Determine the [X, Y] coordinate at the center of the cell enclosing the given text.  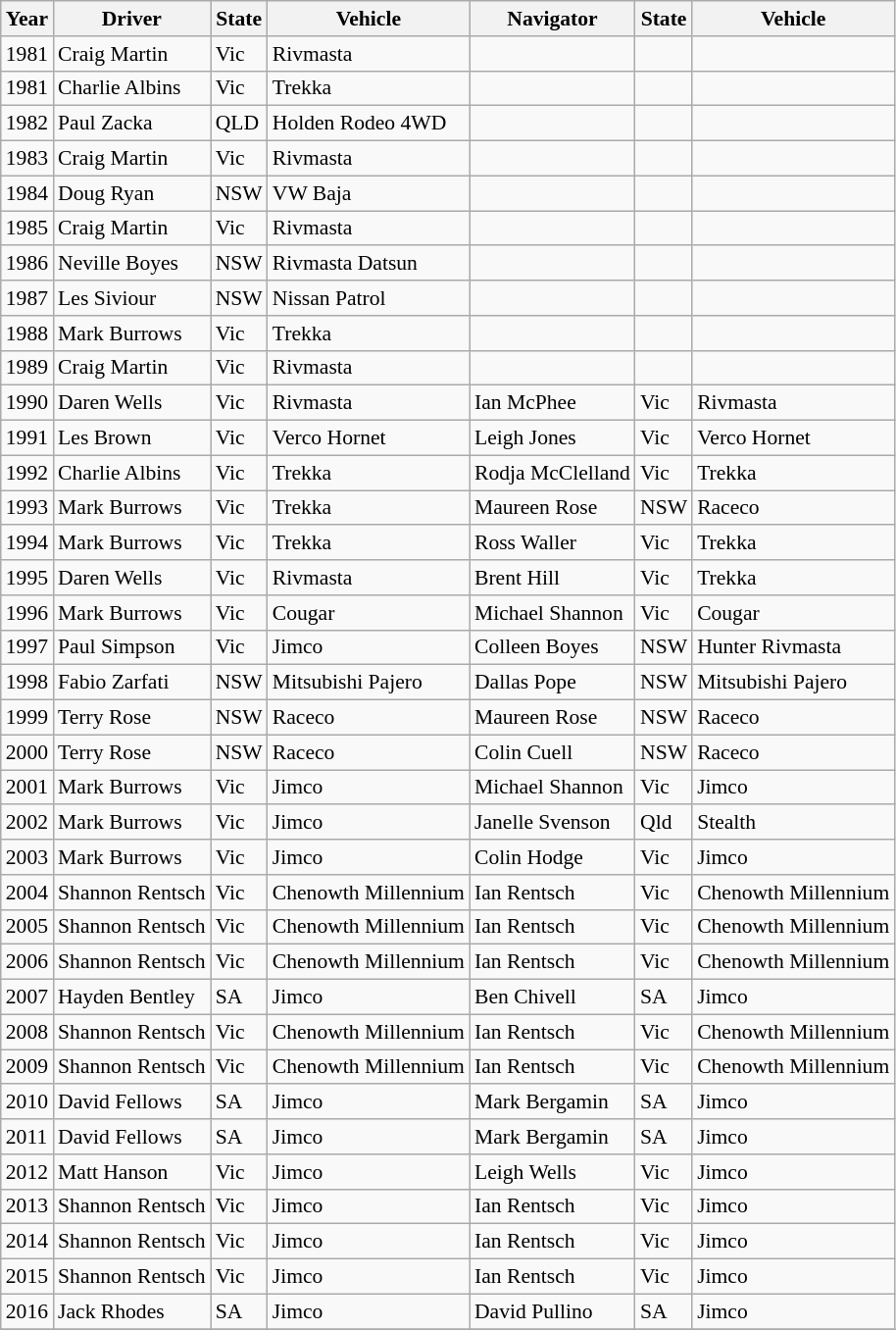
1989 [27, 368]
Paul Simpson [131, 647]
1994 [27, 543]
Leigh Jones [553, 438]
Leigh Wells [553, 1172]
2003 [27, 857]
2014 [27, 1242]
Rivmasta Datsun [369, 264]
2011 [27, 1137]
Hunter Rivmasta [793, 647]
2015 [27, 1277]
2007 [27, 997]
Brent Hill [553, 578]
1990 [27, 403]
Dallas Pope [553, 683]
Jack Rhodes [131, 1311]
1995 [27, 578]
1998 [27, 683]
2005 [27, 927]
Matt Hanson [131, 1172]
1983 [27, 159]
Janelle Svenson [553, 823]
Stealth [793, 823]
1999 [27, 718]
Paul Zacka [131, 124]
Holden Rodeo 4WD [369, 124]
Nissan Patrol [369, 298]
1996 [27, 613]
Neville Boyes [131, 264]
1993 [27, 508]
Colleen Boyes [553, 647]
Fabio Zarfati [131, 683]
2000 [27, 752]
2013 [27, 1206]
1986 [27, 264]
Les Brown [131, 438]
Colin Cuell [553, 752]
2012 [27, 1172]
2002 [27, 823]
2001 [27, 788]
David Pullino [553, 1311]
Year [27, 19]
1982 [27, 124]
VW Baja [369, 193]
1992 [27, 473]
2006 [27, 962]
Ben Chivell [553, 997]
Hayden Bentley [131, 997]
1991 [27, 438]
Les Siviour [131, 298]
Rodja McClelland [553, 473]
Colin Hodge [553, 857]
2009 [27, 1067]
2008 [27, 1032]
2016 [27, 1311]
Driver [131, 19]
QLD [239, 124]
2010 [27, 1102]
1987 [27, 298]
1997 [27, 647]
Ian McPhee [553, 403]
1988 [27, 333]
1984 [27, 193]
Qld [664, 823]
1985 [27, 229]
Navigator [553, 19]
Ross Waller [553, 543]
2004 [27, 893]
Doug Ryan [131, 193]
